Search for the cell housing the specified text and yield its (X, Y) center coordinate. 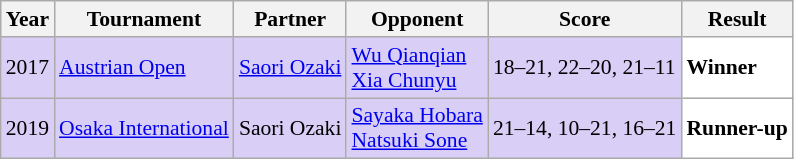
Wu Qianqian Xia Chunyu (416, 68)
Year (28, 19)
2017 (28, 68)
Runner-up (736, 128)
Opponent (416, 19)
Result (736, 19)
Austrian Open (144, 68)
Sayaka Hobara Natsuki Sone (416, 128)
2019 (28, 128)
Winner (736, 68)
Partner (290, 19)
Tournament (144, 19)
21–14, 10–21, 16–21 (585, 128)
Osaka International (144, 128)
Score (585, 19)
18–21, 22–20, 21–11 (585, 68)
